For the text-containing cell, return its midpoint in [X, Y] coordinate format. 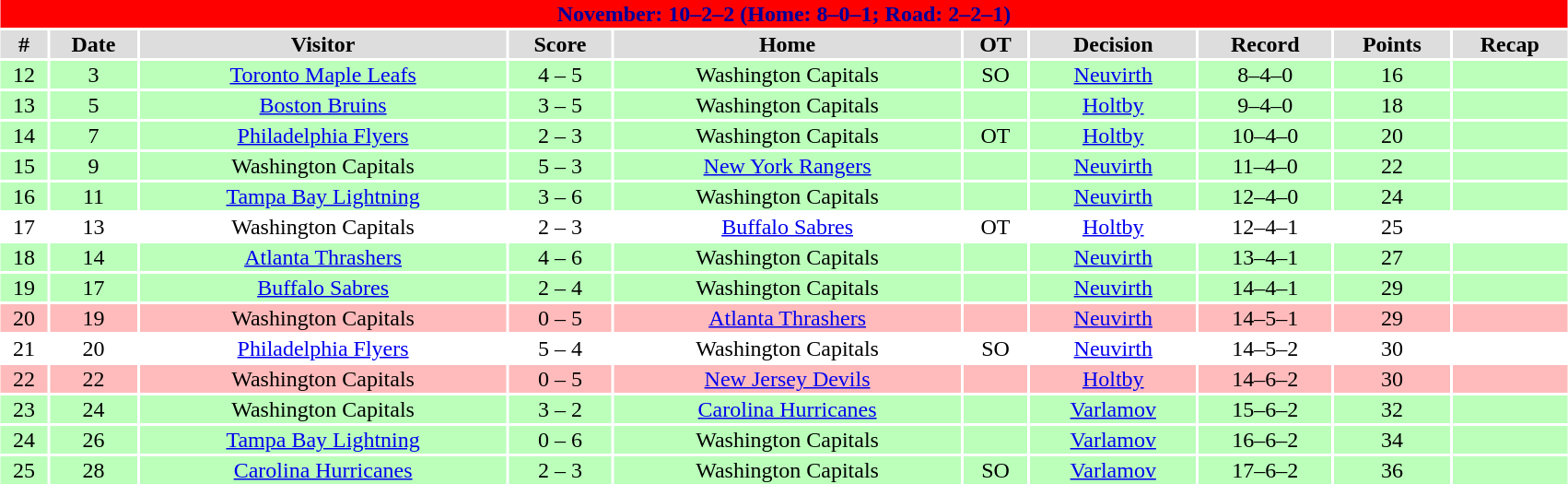
14–6–2 [1266, 379]
10–4–0 [1266, 136]
New York Rangers [788, 166]
3 [94, 75]
November: 10–2–2 (Home: 8–0–1; Road: 2–2–1) [784, 14]
Date [94, 44]
13–4–1 [1266, 257]
Points [1393, 44]
4 – 6 [560, 257]
16–6–2 [1266, 440]
Home [788, 44]
4 – 5 [560, 75]
New Jersey Devils [788, 379]
12–4–0 [1266, 196]
2 – 4 [560, 288]
Score [560, 44]
21 [24, 348]
Visitor [322, 44]
15 [24, 166]
14–5–1 [1266, 318]
Recap [1509, 44]
7 [94, 136]
3 – 2 [560, 409]
3 – 5 [560, 105]
Boston Bruins [322, 105]
3 – 6 [560, 196]
14–4–1 [1266, 288]
26 [94, 440]
28 [94, 470]
Decision [1113, 44]
36 [1393, 470]
5 – 3 [560, 166]
27 [1393, 257]
15–6–2 [1266, 409]
12 [24, 75]
8–4–0 [1266, 75]
9–4–0 [1266, 105]
17–6–2 [1266, 470]
11–4–0 [1266, 166]
5 – 4 [560, 348]
# [24, 44]
5 [94, 105]
Toronto Maple Leafs [322, 75]
0 – 6 [560, 440]
11 [94, 196]
Record [1266, 44]
34 [1393, 440]
14–5–2 [1266, 348]
9 [94, 166]
23 [24, 409]
12–4–1 [1266, 227]
32 [1393, 409]
